Identify which cell holds the provided text, then report its (X, Y) central coordinate. 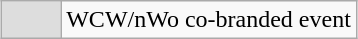
WCW/nWo co-branded event (209, 20)
